Output the (x, y) coordinate of the center of the cell containing the given text.  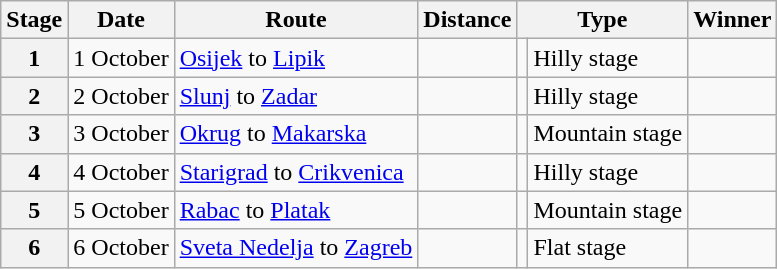
6 (34, 248)
Rabac to Platak (296, 210)
5 (34, 210)
Slunj to Zadar (296, 96)
5 October (121, 210)
2 October (121, 96)
Starigrad to Crikvenica (296, 172)
Flat stage (608, 248)
Osijek to Lipik (296, 58)
1 (34, 58)
3 October (121, 134)
6 October (121, 248)
2 (34, 96)
Stage (34, 20)
Type (602, 20)
1 October (121, 58)
Sveta Nedelja to Zagreb (296, 248)
Winner (732, 20)
3 (34, 134)
Distance (468, 20)
Route (296, 20)
4 (34, 172)
4 October (121, 172)
Date (121, 20)
Okrug to Makarska (296, 134)
